From the cell containing the given text, extract its center point as (x, y) coordinate. 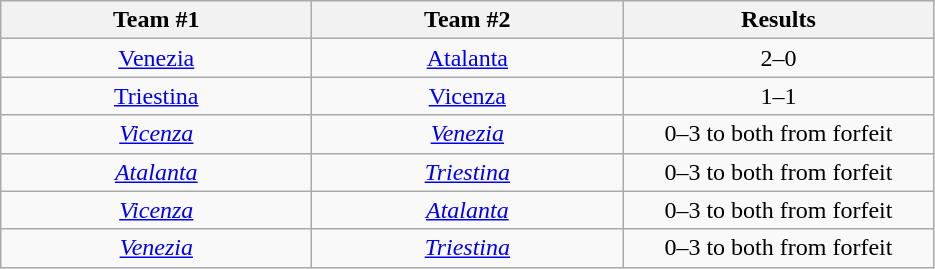
1–1 (778, 96)
Team #2 (468, 20)
Team #1 (156, 20)
Results (778, 20)
2–0 (778, 58)
